Find where the given text appears and provide that cell's center as [x, y] coordinate. 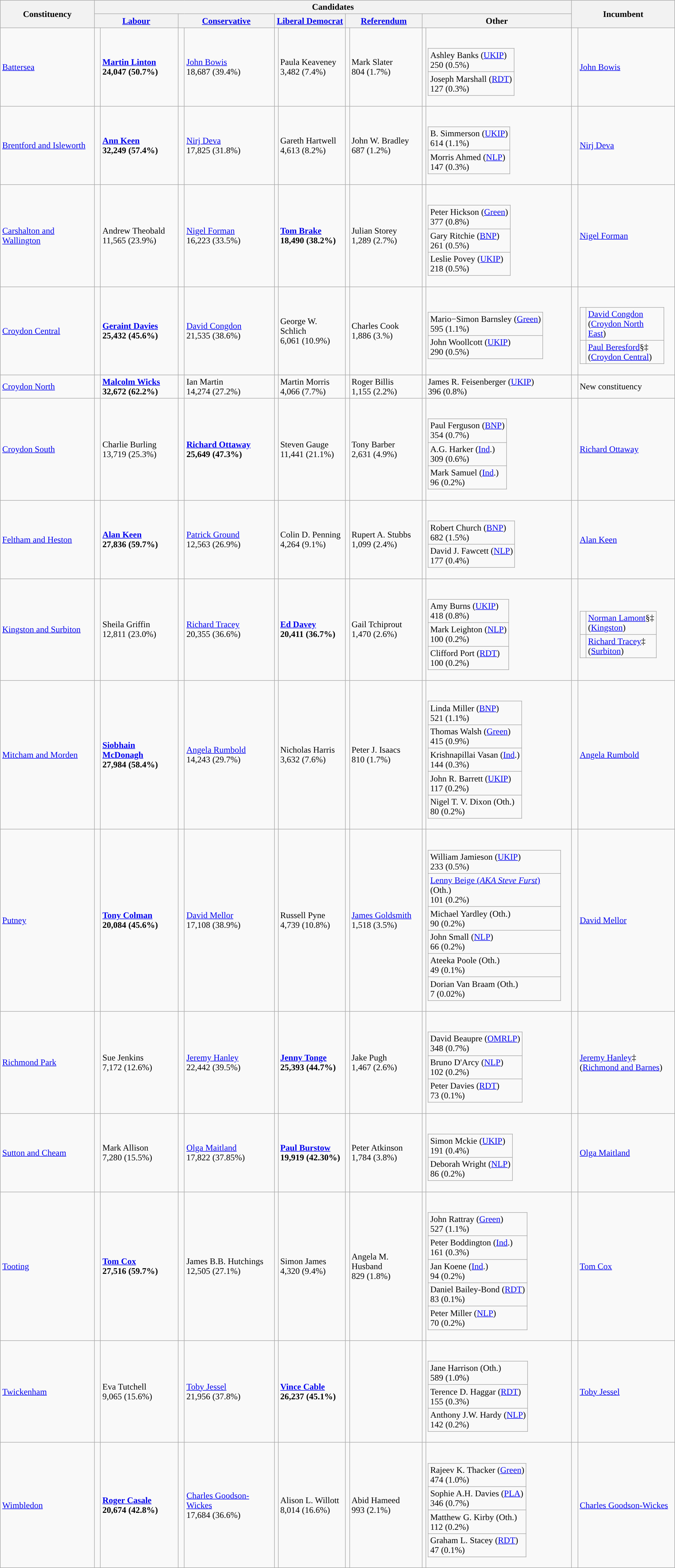
Amy Burns (UKIP)418 (0.8%) Mark Leighton (NLP)100 (0.2%) Clifford Port (RDT)100 (0.2%) [499, 629]
Tom Brake18,490 (38.2%) [312, 236]
Richard Tracey‡(Surbiton) [621, 646]
Julian Storey1,289 (2.7%) [386, 236]
Norman Lamont§‡(Kingston) Richard Tracey‡(Surbiton) [626, 629]
Gary Ritchie (BNP)261 (0.5%) [469, 241]
Tom Cox27,516 (59.7%) [140, 1266]
Nirj Deva [626, 146]
Paul Beresford§‡(Croydon Central) [625, 352]
Norman Lamont§‡(Kingston) [621, 623]
David Mellor17,108 (38.9%) [229, 921]
David Congdon(Croydon North East) Paul Beresford§‡(Croydon Central) [626, 331]
Ashley Banks (UKIP)250 (0.5%) [471, 60]
A.G. Harker (Ind.)309 (0.6%) [467, 454]
John Bowis [626, 67]
James R. Feisenberger (UKIP)396 (0.8%) [499, 386]
Clifford Port (RDT)100 (0.2%) [469, 658]
David Congdon(Croydon North East) [625, 324]
Conservative [226, 21]
Thomas Walsh (Green)415 (0.9%) [475, 736]
Incumbent [623, 14]
James B.B. Hutchings12,505 (27.1%) [229, 1266]
Labour [136, 21]
Nicholas Harris3,632 (7.6%) [312, 755]
Peter Miller (NLP)70 (0.2%) [478, 1318]
Angela Rumbold [626, 755]
Martin Morris4,066 (7.7%) [312, 386]
Morris Ahmed (NLP)147 (0.3%) [469, 162]
John Rattray (Green)527 (1.1%) [478, 1224]
Jeremy Hanley‡(Richmond and Barnes) [626, 1063]
B. Simmerson (UKIP)614 (1.1%) [469, 138]
Mark Leighton (NLP)100 (0.2%) [469, 634]
Sheila Griffin12,811 (23.0%) [140, 629]
Steven Gauge11,441 (21.1%) [312, 449]
Dorian Van Braam (Oth.)7 (0.02%) [495, 988]
Nigel Forman16,223 (33.5%) [229, 236]
Abid Hameed993 (2.1%) [386, 1505]
Twickenham [48, 1391]
B. Simmerson (UKIP)614 (1.1%) Morris Ahmed (NLP)147 (0.3%) [499, 146]
Rajeev K. Thacker (Green)474 (1.0%) Sophie A.H. Davies (PLA)346 (0.7%) Matthew G. Kirby (Oth.)112 (0.2%) Graham L. Stacey (RDT)47 (0.1%) [499, 1505]
Deborah Wright (NLP)86 (0.2%) [471, 1169]
Vince Cable26,237 (45.1%) [312, 1391]
Peter Hickson (Green)377 (0.8%) [469, 217]
Mitcham and Morden [48, 755]
Linda Miller (BNP)521 (1.1%) [475, 713]
Liberal Democrat [310, 21]
Jan Koene (Ind.)94 (0.2%) [478, 1271]
Alan Keen27,836 (59.7%) [140, 540]
Rajeev K. Thacker (Green)474 (1.0%) [477, 1475]
Roger Casale20,674 (42.8%) [140, 1505]
John Bowis18,687 (39.4%) [229, 67]
Charlie Burling13,719 (25.3%) [140, 449]
Robert Church (BNP)682 (1.5%) [472, 533]
Tony Barber2,631 (4.9%) [386, 449]
Brentford and Isleworth [48, 146]
Jane Harrison (Oth.)589 (1.0%) Terence D. Haggar (RDT)155 (0.3%) Anthony J.W. Hardy (NLP)142 (0.2%) [499, 1391]
Charles Goodson-Wickes [626, 1505]
Jane Harrison (Oth.)589 (1.0%) [478, 1373]
Alan Keen [626, 540]
New constituency [626, 386]
Geraint Davies25,432 (45.6%) [140, 331]
Krishnapillai Vasan (Ind.)144 (0.3%) [475, 760]
Alison L. Willott8,014 (16.6%) [312, 1505]
Paul Burstow19,919 (42.30%) [312, 1152]
Mario−Simon Barnsley (Green)595 (1.1%) [486, 324]
Daniel Bailey-Bond (RDT)83 (0.1%) [478, 1295]
Tooting [48, 1266]
John Small (NLP)66 (0.2%) [495, 942]
Lenny Beige (AKA Steve Furst) (Oth.)101 (0.2%) [495, 890]
Ateeka Poole (Oth.)49 (0.1%) [495, 965]
Ian Martin14,274 (27.2%) [229, 386]
David Mellor [626, 921]
Sophie A.H. Davies (PLA)346 (0.7%) [477, 1498]
Olga Maitland17,822 (37.85%) [229, 1152]
Nirj Deva17,825 (31.8%) [229, 146]
Other [497, 21]
Referendum [384, 21]
Angela M. Husband829 (1.8%) [386, 1266]
Ann Keen32,249 (57.4%) [140, 146]
Croydon North [48, 386]
Nigel Forman [626, 236]
Simon James4,320 (9.4%) [312, 1266]
Mark Samuel (Ind.)96 (0.2%) [467, 477]
Angela Rumbold14,243 (29.7%) [229, 755]
Michael Yardley (Oth.)90 (0.2%) [495, 918]
David Beaupre (OMRLP)348 (0.7%) Bruno D'Arcy (NLP)102 (0.2%) Peter Davies (RDT)73 (0.1%) [499, 1063]
Carshalton and Wallington [48, 236]
John Woollcott (UKIP)290 (0.5%) [486, 347]
Joseph Marshall (RDT)127 (0.3%) [471, 84]
Olga Maitland [626, 1152]
George W. Schlich6,061 (10.9%) [312, 331]
David J. Fawcett (NLP)177 (0.4%) [472, 556]
Richard Ottaway [626, 449]
Tom Cox [626, 1266]
Amy Burns (UKIP)418 (0.8%) [469, 611]
Paul Ferguson (BNP)354 (0.7%) [467, 430]
Peter Atkinson1,784 (3.8%) [386, 1152]
Peter J. Isaacs810 (1.7%) [386, 755]
Matthew G. Kirby (Oth.)112 (0.2%) [477, 1522]
Charles Cook1,886 (3.%) [386, 331]
Gail Tchiprout1,470 (2.6%) [386, 629]
Constituency [48, 14]
Rupert A. Stubbs1,099 (2.4%) [386, 540]
Jenny Tonge25,393 (44.7%) [312, 1063]
Nigel T. V. Dixon (Oth.)80 (0.2%) [475, 807]
Kingston and Surbiton [48, 629]
Wimbledon [48, 1505]
Siobhain McDonagh27,984 (58.4%) [140, 755]
Colin D. Penning4,264 (9.1%) [312, 540]
David Congdon21,535 (38.6%) [229, 331]
Anthony J.W. Hardy (NLP)142 (0.2%) [478, 1419]
Jake Pugh1,467 (2.6%) [386, 1063]
Battersea [48, 67]
Mario−Simon Barnsley (Green)595 (1.1%) John Woollcott (UKIP)290 (0.5%) [499, 331]
John R. Barrett (UKIP)117 (0.2%) [475, 783]
Martin Linton24,047 (50.7%) [140, 67]
Croydon Central [48, 331]
Leslie Povey (UKIP)218 (0.5%) [469, 264]
William Jamieson (UKIP)233 (0.5%) [495, 861]
Richard Ottaway25,649 (47.3%) [229, 449]
Peter Davies (RDT)73 (0.1%) [475, 1091]
Peter Hickson (Green)377 (0.8%) Gary Ritchie (BNP)261 (0.5%) Leslie Povey (UKIP)218 (0.5%) [499, 236]
James Goldsmith1,518 (3.5%) [386, 921]
Simon Mckie (UKIP)191 (0.4%) Deborah Wright (NLP)86 (0.2%) [499, 1152]
Roger Billis1,155 (2.2%) [386, 386]
Malcolm Wicks32,672 (62.2%) [140, 386]
Robert Church (BNP)682 (1.5%) David J. Fawcett (NLP)177 (0.4%) [499, 540]
Jeremy Hanley22,442 (39.5%) [229, 1063]
Patrick Ground12,563 (26.9%) [229, 540]
Eva Tutchell9,065 (15.6%) [140, 1391]
Sue Jenkins7,172 (12.6%) [140, 1063]
Mark Allison7,280 (15.5%) [140, 1152]
Toby Jessel [626, 1391]
Mark Slater804 (1.7%) [386, 67]
Feltham and Heston [48, 540]
Croydon South [48, 449]
Terence D. Haggar (RDT)155 (0.3%) [478, 1396]
Sutton and Cheam [48, 1152]
Charles Goodson-Wickes17,684 (36.6%) [229, 1505]
Simon Mckie (UKIP)191 (0.4%) [471, 1146]
Bruno D'Arcy (NLP)102 (0.2%) [475, 1067]
Candidates [333, 7]
Russell Pyne4,739 (10.8%) [312, 921]
Graham L. Stacey (RDT)47 (0.1%) [477, 1545]
Paul Ferguson (BNP)354 (0.7%) A.G. Harker (Ind.)309 (0.6%) Mark Samuel (Ind.)96 (0.2%) [499, 449]
Ashley Banks (UKIP)250 (0.5%) Joseph Marshall (RDT)127 (0.3%) [499, 67]
Putney [48, 921]
Richmond Park [48, 1063]
John W. Bradley687 (1.2%) [386, 146]
Richard Tracey20,355 (36.6%) [229, 629]
Peter Boddington (Ind.)161 (0.3%) [478, 1248]
Tony Colman20,084 (45.6%) [140, 921]
Ed Davey20,411 (36.7%) [312, 629]
David Beaupre (OMRLP)348 (0.7%) [475, 1044]
Toby Jessel21,956 (37.8%) [229, 1391]
Gareth Hartwell4,613 (8.2%) [312, 146]
Paula Keaveney3,482 (7.4%) [312, 67]
Andrew Theobald11,565 (23.9%) [140, 236]
